Return the (X, Y) coordinate for the center point of the cell that contains the specified text.  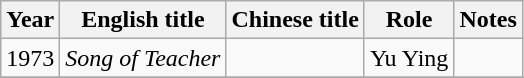
Year (30, 20)
Song of Teacher (143, 58)
Chinese title (295, 20)
Role (409, 20)
1973 (30, 58)
Yu Ying (409, 58)
English title (143, 20)
Notes (488, 20)
